Find where the given text appears and provide that cell's center as (X, Y) coordinate. 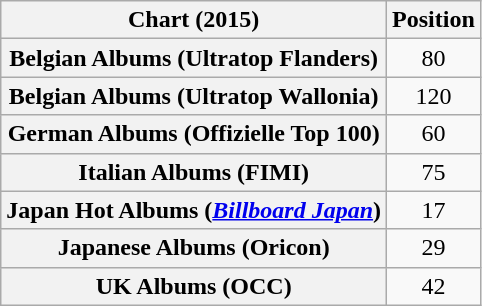
Japanese Albums (Oricon) (194, 248)
17 (434, 210)
80 (434, 58)
42 (434, 286)
Position (434, 20)
Belgian Albums (Ultratop Flanders) (194, 58)
Italian Albums (FIMI) (194, 172)
Belgian Albums (Ultratop Wallonia) (194, 96)
60 (434, 134)
75 (434, 172)
Chart (2015) (194, 20)
UK Albums (OCC) (194, 286)
29 (434, 248)
German Albums (Offizielle Top 100) (194, 134)
120 (434, 96)
Japan Hot Albums (Billboard Japan) (194, 210)
